From the cell containing the given text, extract its center point as [X, Y] coordinate. 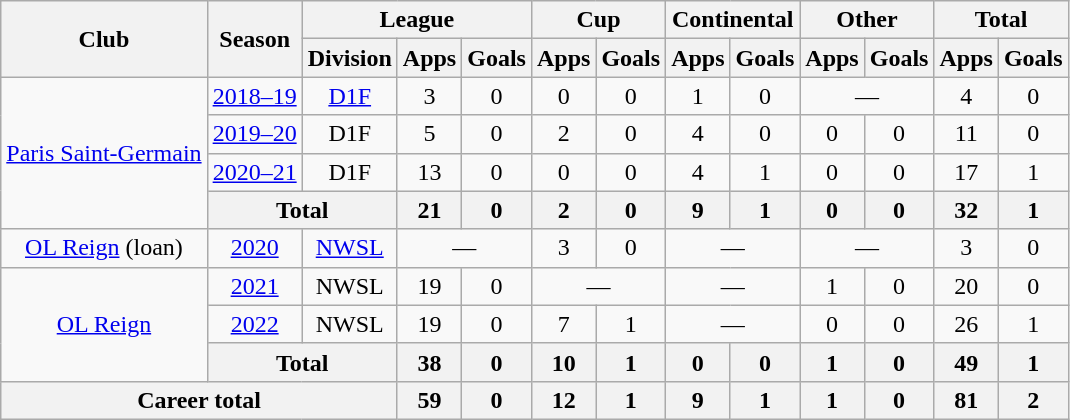
Division [350, 58]
13 [429, 172]
Other [867, 20]
21 [429, 210]
Paris Saint-Germain [104, 153]
OL Reign (loan) [104, 248]
Club [104, 39]
Continental [733, 20]
Career total [200, 400]
OL Reign [104, 324]
7 [563, 324]
38 [429, 362]
12 [563, 400]
2018–19 [254, 96]
17 [966, 172]
11 [966, 134]
Season [254, 39]
2020 [254, 248]
2022 [254, 324]
2021 [254, 286]
2019–20 [254, 134]
2020–21 [254, 172]
League [416, 20]
49 [966, 362]
26 [966, 324]
5 [429, 134]
20 [966, 286]
59 [429, 400]
32 [966, 210]
81 [966, 400]
Cup [598, 20]
10 [563, 362]
